Search for the cell housing the specified text and yield its (x, y) center coordinate. 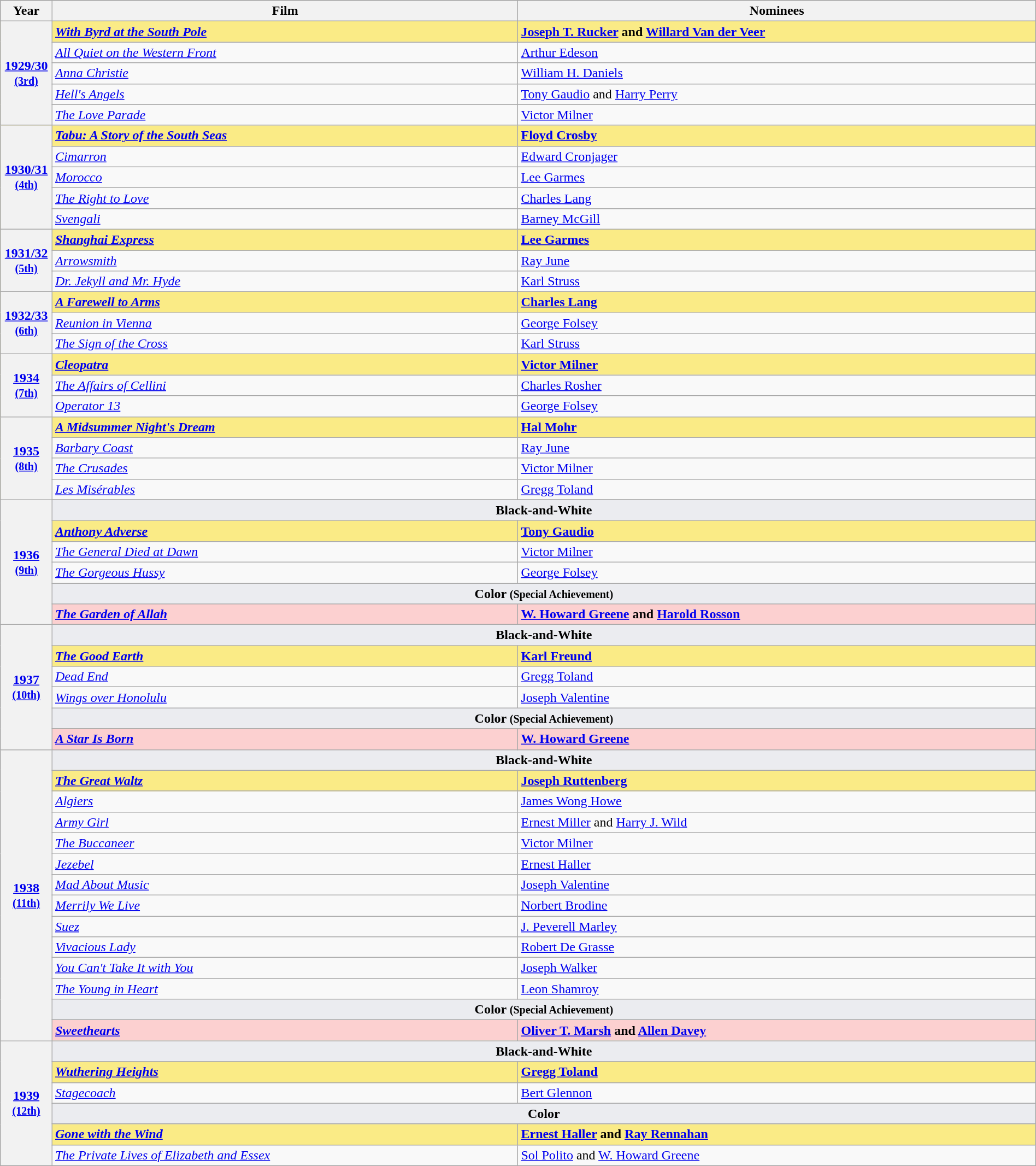
Gone with the Wind (285, 1134)
1932/33(6th) (26, 323)
James Wong Howe (777, 801)
1929/30(3rd) (26, 73)
Shanghai Express (285, 239)
Svengali (285, 219)
The Crusades (285, 468)
You Can't Take It with You (285, 968)
The Young in Heart (285, 989)
Color (544, 1114)
Leon Shamroy (777, 989)
All Quiet on the Western Front (285, 52)
Hell's Angels (285, 94)
Sweethearts (285, 1030)
The Good Earth (285, 656)
Wuthering Heights (285, 1072)
1931/32(5th) (26, 260)
Robert De Grasse (777, 947)
Tony Gaudio and Harry Perry (777, 94)
Joseph Walker (777, 968)
Algiers (285, 801)
W. Howard Greene and Harold Rosson (777, 614)
The Sign of the Cross (285, 344)
Anna Christie (285, 73)
Joseph Ruttenberg (777, 781)
The Affairs of Cellini (285, 385)
With Byrd at the South Pole (285, 32)
Floyd Crosby (777, 136)
Anthony Adverse (285, 531)
Barbary Coast (285, 448)
Reunion in Vienna (285, 323)
Arrowsmith (285, 261)
Morocco (285, 177)
Les Misérables (285, 489)
Charles Rosher (777, 385)
1939(12th) (26, 1103)
Army Girl (285, 822)
Ernest Haller and Ray Rennahan (777, 1134)
The Love Parade (285, 115)
1930/31(4th) (26, 177)
1934(7th) (26, 385)
Jezebel (285, 864)
1938(11th) (26, 895)
J. Peverell Marley (777, 927)
W. Howard Greene (777, 739)
Suez (285, 927)
The Gorgeous Hussy (285, 572)
Oliver T. Marsh and Allen Davey (777, 1030)
The Buccaneer (285, 843)
Nominees (777, 11)
Karl Freund (777, 656)
Vivacious Lady (285, 947)
A Farewell to Arms (285, 302)
The Garden of Allah (285, 614)
Edward Cronjager (777, 156)
The Private Lives of Elizabeth and Essex (285, 1155)
1936(9th) (26, 562)
1937(10th) (26, 687)
Film (285, 11)
A Star Is Born (285, 739)
Cleopatra (285, 365)
Ernest Miller and Harry J. Wild (777, 822)
Arthur Edeson (777, 52)
Dead End (285, 677)
The Great Waltz (285, 781)
Barney McGill (777, 219)
William H. Daniels (777, 73)
Joseph T. Rucker and Willard Van der Veer (777, 32)
The General Died at Dawn (285, 552)
Wings over Honolulu (285, 698)
Ernest Haller (777, 864)
Tabu: A Story of the South Seas (285, 136)
Mad About Music (285, 884)
Merrily We Live (285, 905)
Norbert Brodine (777, 905)
Year (26, 11)
A Midsummer Night's Dream (285, 427)
Tony Gaudio (777, 531)
The Right to Love (285, 198)
Cimarron (285, 156)
Dr. Jekyll and Mr. Hyde (285, 282)
Hal Mohr (777, 427)
1935(8th) (26, 458)
Sol Polito and W. Howard Greene (777, 1155)
Stagecoach (285, 1093)
Bert Glennon (777, 1093)
Operator 13 (285, 406)
